For the text-containing cell, return its midpoint in (x, y) coordinate format. 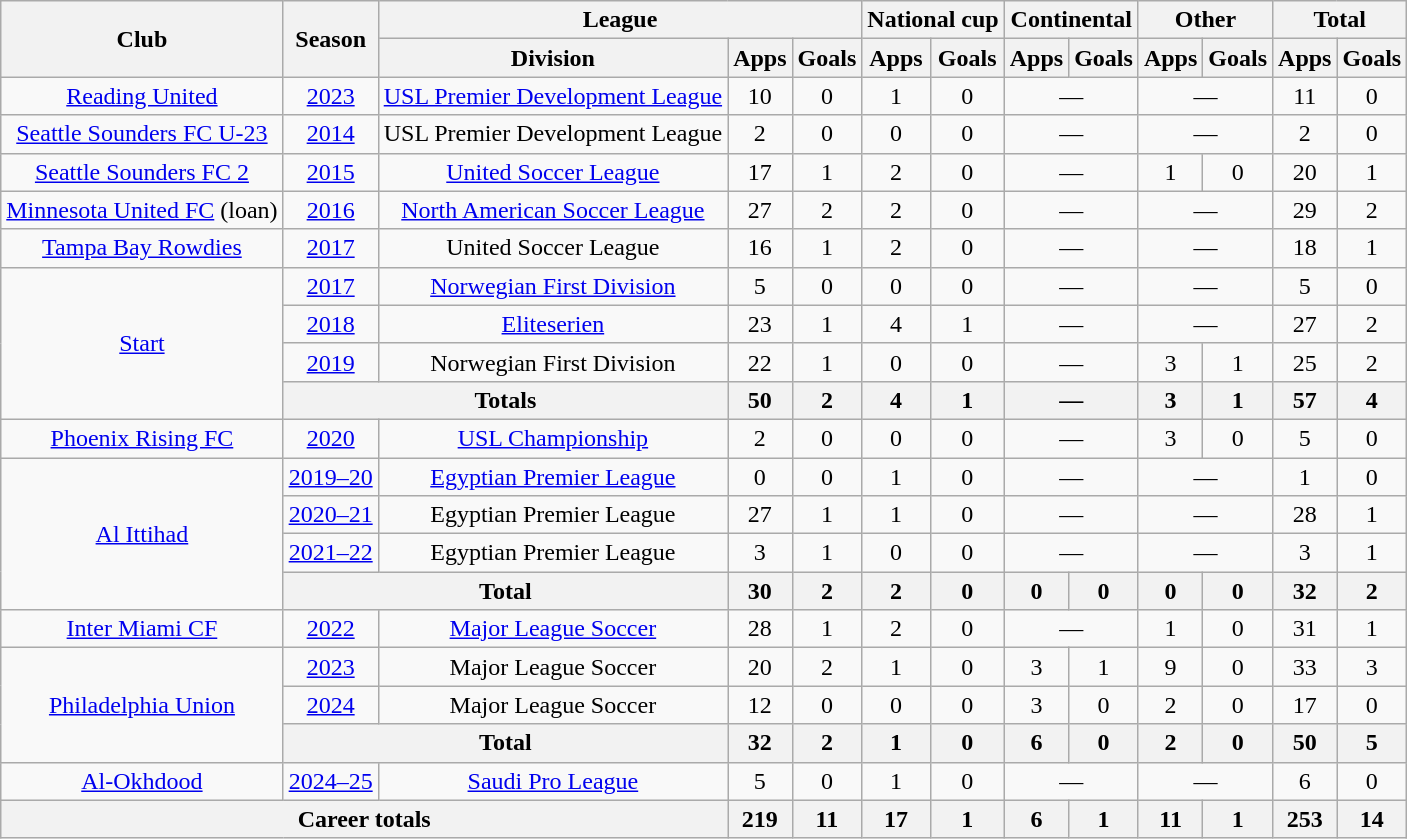
Totals (505, 400)
9 (1170, 667)
Phoenix Rising FC (142, 438)
253 (1305, 819)
Season (330, 39)
Eliteserien (552, 324)
16 (760, 248)
Seattle Sounders FC 2 (142, 172)
North American Soccer League (552, 210)
219 (760, 819)
Tampa Bay Rowdies (142, 248)
2022 (330, 629)
29 (1305, 210)
18 (1305, 248)
25 (1305, 362)
2019 (330, 362)
2015 (330, 172)
33 (1305, 667)
Career totals (364, 819)
30 (760, 591)
Saudi Pro League (552, 781)
Other (1205, 20)
2019–20 (330, 477)
Minnesota United FC (loan) (142, 210)
57 (1305, 400)
14 (1372, 819)
2020–21 (330, 515)
Club (142, 39)
League (620, 20)
Continental (1071, 20)
12 (760, 705)
2016 (330, 210)
10 (760, 96)
Philadelphia Union (142, 705)
2020 (330, 438)
2014 (330, 134)
USL Championship (552, 438)
Inter Miami CF (142, 629)
23 (760, 324)
Reading United (142, 96)
2024–25 (330, 781)
Al Ittihad (142, 534)
Division (552, 58)
2021–22 (330, 553)
2024 (330, 705)
Seattle Sounders FC U-23 (142, 134)
National cup (933, 20)
2018 (330, 324)
22 (760, 362)
Start (142, 343)
Al-Okhdood (142, 781)
31 (1305, 629)
